Identify which cell holds the provided text, then report its [x, y] central coordinate. 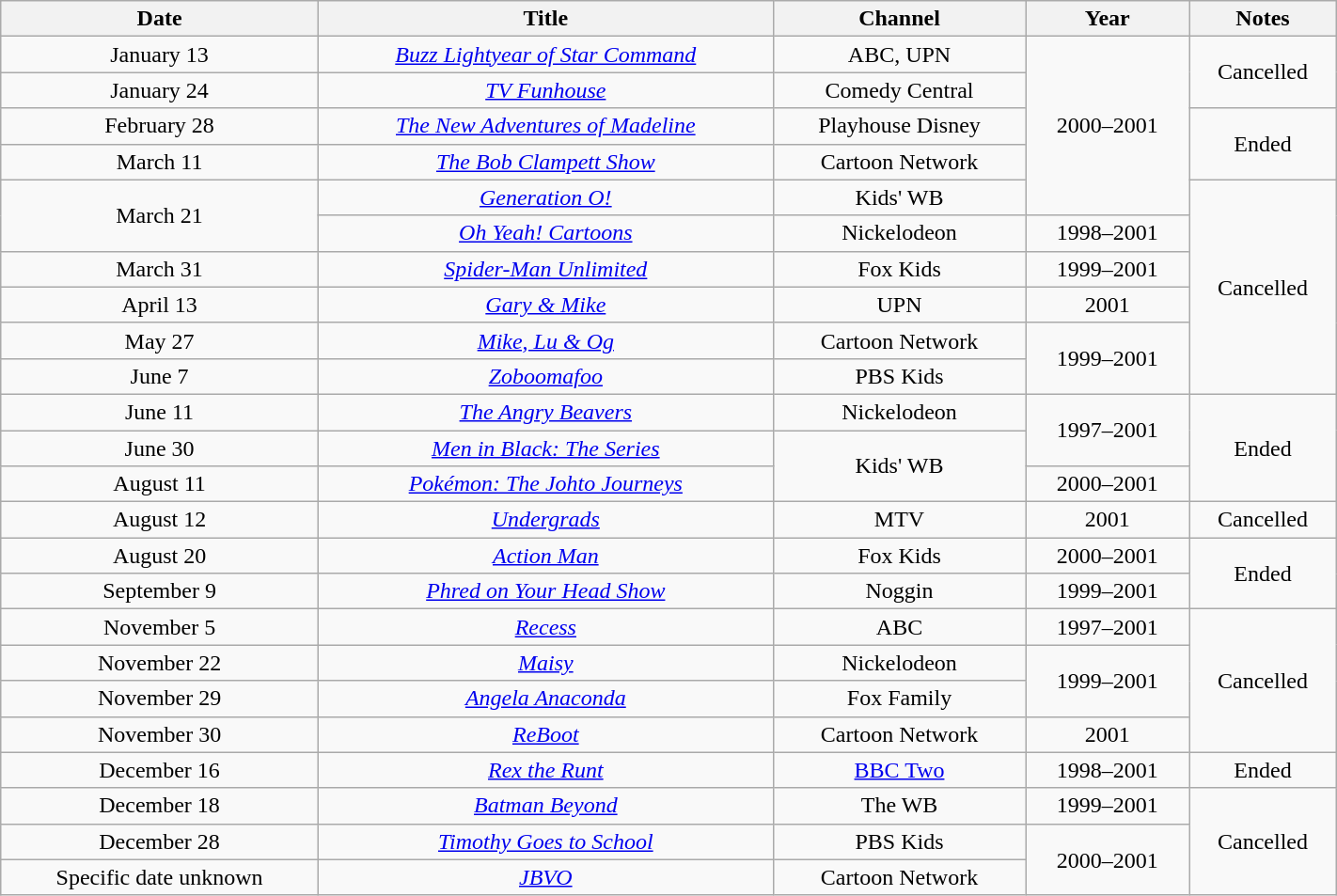
March 11 [160, 162]
ABC [899, 627]
Generation O! [545, 197]
May 27 [160, 340]
June 11 [160, 412]
September 9 [160, 591]
November 22 [160, 663]
Year [1108, 19]
MTV [899, 520]
January 24 [160, 90]
Maisy [545, 663]
TV Funhouse [545, 90]
June 30 [160, 448]
ReBoot [545, 734]
November 29 [160, 699]
December 16 [160, 770]
November 30 [160, 734]
December 28 [160, 841]
Recess [545, 627]
Comedy Central [899, 90]
Phred on Your Head Show [545, 591]
Batman Beyond [545, 806]
Mike, Lu & Og [545, 340]
December 18 [160, 806]
Notes [1263, 19]
January 13 [160, 55]
Zoboomafoo [545, 376]
The Bob Clampett Show [545, 162]
Undergrads [545, 520]
Gary & Mike [545, 305]
Channel [899, 19]
Specific date unknown [160, 877]
November 5 [160, 627]
June 7 [160, 376]
Spider-Man Unlimited [545, 269]
The New Adventures of Madeline [545, 126]
ABC, UPN [899, 55]
Action Man [545, 556]
August 20 [160, 556]
Playhouse Disney [899, 126]
August 11 [160, 484]
March 31 [160, 269]
Rex the Runt [545, 770]
Noggin [899, 591]
Timothy Goes to School [545, 841]
The WB [899, 806]
Fox Family [899, 699]
Title [545, 19]
March 21 [160, 215]
Angela Anaconda [545, 699]
August 12 [160, 520]
Oh Yeah! Cartoons [545, 233]
April 13 [160, 305]
UPN [899, 305]
Men in Black: The Series [545, 448]
Pokémon: The Johto Journeys [545, 484]
Date [160, 19]
JBVO [545, 877]
Buzz Lightyear of Star Command [545, 55]
The Angry Beavers [545, 412]
BBC Two [899, 770]
February 28 [160, 126]
